Pinpoint the cell where the given text exists, returning its (X, Y) midpoint coordinate. 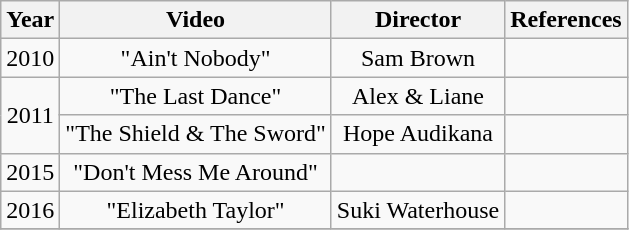
"The Shield & The Sword" (196, 134)
"Ain't Nobody" (196, 58)
2011 (30, 115)
2016 (30, 210)
Sam Brown (418, 58)
References (566, 20)
Video (196, 20)
"Don't Mess Me Around" (196, 172)
Year (30, 20)
"Elizabeth Taylor" (196, 210)
Hope Audikana (418, 134)
Director (418, 20)
2015 (30, 172)
"The Last Dance" (196, 96)
Alex & Liane (418, 96)
Suki Waterhouse (418, 210)
2010 (30, 58)
